Determine the [x, y] coordinate at the center of the cell enclosing the given text.  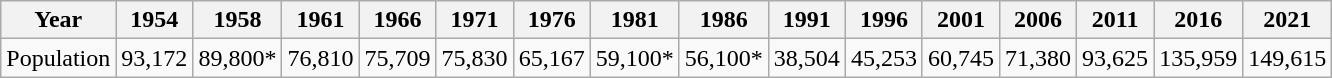
89,800* [238, 58]
1991 [806, 20]
2021 [1288, 20]
45,253 [884, 58]
Year [58, 20]
1958 [238, 20]
135,959 [1198, 58]
1986 [724, 20]
93,625 [1116, 58]
1961 [320, 20]
38,504 [806, 58]
2001 [960, 20]
2016 [1198, 20]
59,100* [634, 58]
75,830 [474, 58]
56,100* [724, 58]
2006 [1038, 20]
75,709 [398, 58]
93,172 [154, 58]
1954 [154, 20]
1976 [552, 20]
1996 [884, 20]
1966 [398, 20]
60,745 [960, 58]
1981 [634, 20]
1971 [474, 20]
149,615 [1288, 58]
71,380 [1038, 58]
Population [58, 58]
65,167 [552, 58]
76,810 [320, 58]
2011 [1116, 20]
